Search for the cell housing the specified text and yield its [x, y] center coordinate. 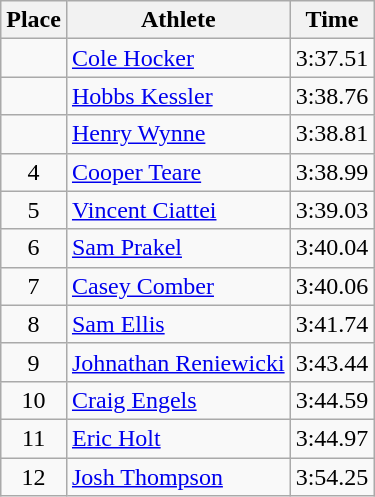
Craig Engels [178, 400]
8 [34, 324]
Sam Ellis [178, 324]
3:41.74 [332, 324]
6 [34, 248]
Hobbs Kessler [178, 96]
9 [34, 362]
3:38.81 [332, 134]
3:44.59 [332, 400]
5 [34, 210]
Eric Holt [178, 438]
12 [34, 477]
Henry Wynne [178, 134]
Cole Hocker [178, 58]
3:44.97 [332, 438]
Athlete [178, 20]
4 [34, 172]
Time [332, 20]
3:38.76 [332, 96]
Vincent Ciattei [178, 210]
10 [34, 400]
3:54.25 [332, 477]
Cooper Teare [178, 172]
3:38.99 [332, 172]
Sam Prakel [178, 248]
7 [34, 286]
3:39.03 [332, 210]
Josh Thompson [178, 477]
3:40.06 [332, 286]
Casey Comber [178, 286]
3:40.04 [332, 248]
Johnathan Reniewicki [178, 362]
Place [34, 20]
3:37.51 [332, 58]
3:43.44 [332, 362]
11 [34, 438]
